Provide the (x, y) coordinate of the cell's center where the given text is located.  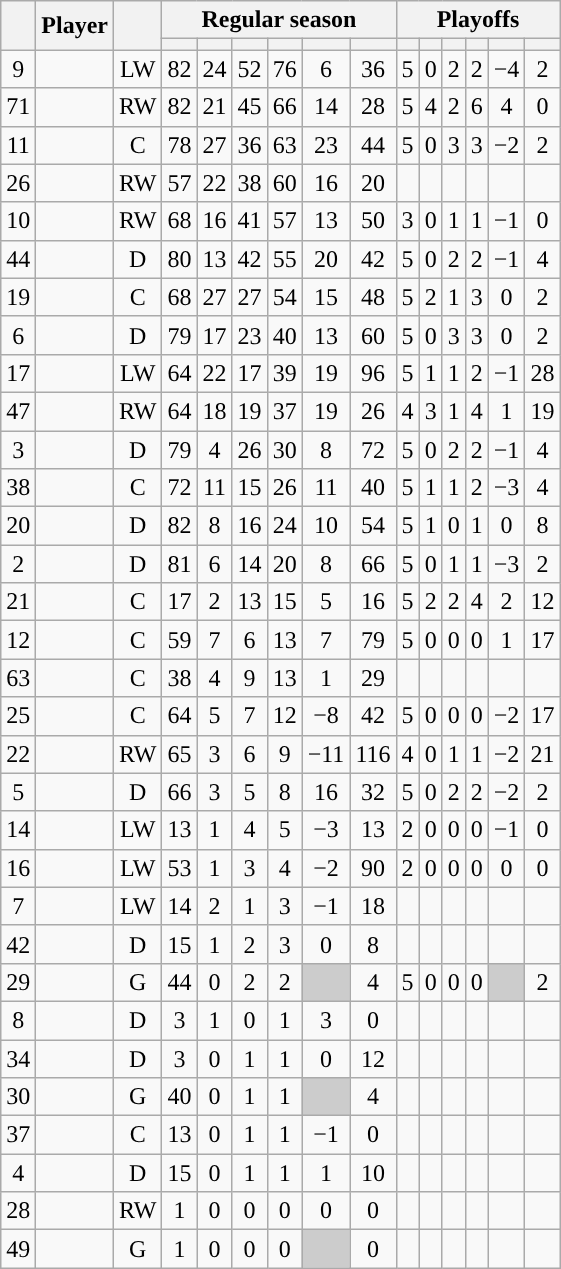
81 (180, 564)
−4 (506, 69)
71 (18, 107)
96 (373, 373)
49 (18, 1249)
−11 (326, 754)
59 (180, 640)
50 (373, 221)
Regular season (279, 20)
80 (180, 259)
39 (284, 373)
−8 (326, 716)
116 (373, 754)
Player (75, 26)
52 (250, 69)
78 (180, 145)
47 (18, 411)
32 (373, 792)
Playoffs (478, 20)
25 (18, 716)
90 (373, 868)
53 (180, 868)
55 (284, 259)
41 (250, 221)
45 (250, 107)
65 (180, 754)
76 (284, 69)
48 (373, 297)
34 (18, 1059)
